For the text-containing cell, return its midpoint in (x, y) coordinate format. 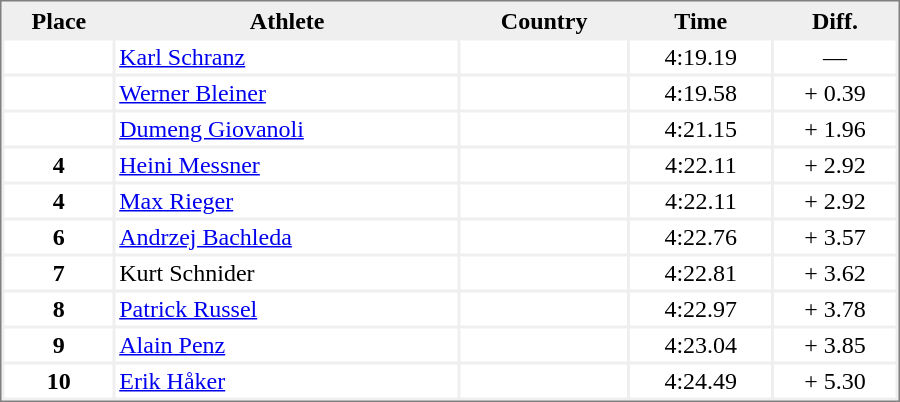
4:22.76 (700, 236)
+ 5.30 (834, 380)
Werner Bleiner (287, 92)
Place (58, 20)
Alain Penz (287, 344)
Andrzej Bachleda (287, 236)
Country (544, 20)
Max Rieger (287, 200)
Diff. (834, 20)
4:22.81 (700, 272)
4:23.04 (700, 344)
Kurt Schnider (287, 272)
4:24.49 (700, 380)
6 (58, 236)
+ 3.85 (834, 344)
7 (58, 272)
4:19.58 (700, 92)
Patrick Russel (287, 308)
+ 0.39 (834, 92)
+ 3.62 (834, 272)
Dumeng Giovanoli (287, 128)
Time (700, 20)
9 (58, 344)
+ 3.57 (834, 236)
— (834, 56)
+ 3.78 (834, 308)
8 (58, 308)
4:22.97 (700, 308)
Heini Messner (287, 164)
4:19.19 (700, 56)
Karl Schranz (287, 56)
Athlete (287, 20)
Erik Håker (287, 380)
4:21.15 (700, 128)
+ 1.96 (834, 128)
10 (58, 380)
